Capture the cell that displays the provided text and extract its (x, y) central coordinate. 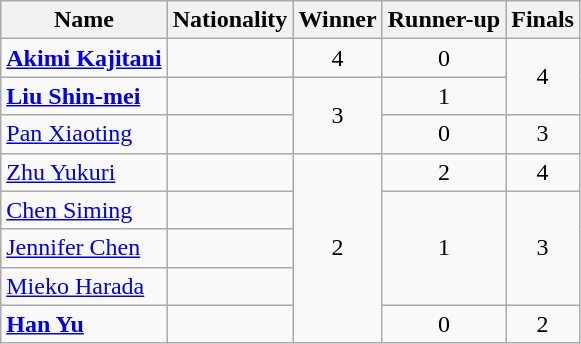
Winner (338, 20)
Finals (543, 20)
Han Yu (84, 324)
Zhu Yukuri (84, 172)
Nationality (230, 20)
Akimi Kajitani (84, 58)
Jennifer Chen (84, 248)
Chen Siming (84, 210)
Mieko Harada (84, 286)
Liu Shin-mei (84, 96)
Runner-up (444, 20)
Name (84, 20)
Pan Xiaoting (84, 134)
